Detect which cell encompasses the target text, then output its [X, Y] center coordinate. 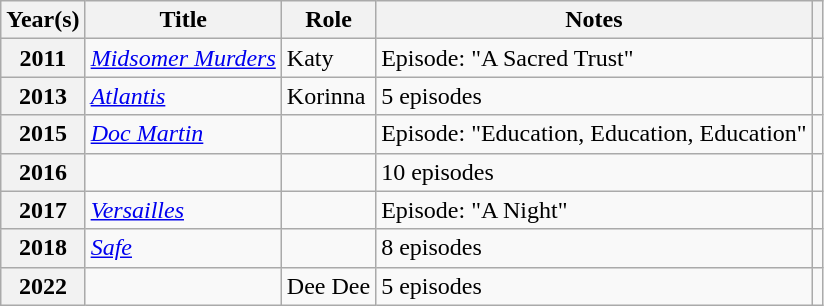
Dee Dee [328, 286]
Notes [594, 20]
10 episodes [594, 172]
Episode: "A Sacred Trust" [594, 58]
2022 [43, 286]
Doc Martin [183, 134]
8 episodes [594, 248]
2016 [43, 172]
Title [183, 20]
Episode: "A Night" [594, 210]
2013 [43, 96]
Midsomer Murders [183, 58]
Year(s) [43, 20]
Role [328, 20]
2018 [43, 248]
Safe [183, 248]
2011 [43, 58]
Atlantis [183, 96]
2015 [43, 134]
Versailles [183, 210]
2017 [43, 210]
Katy [328, 58]
Korinna [328, 96]
Episode: "Education, Education, Education" [594, 134]
